Capture the cell that displays the provided text and extract its [X, Y] central coordinate. 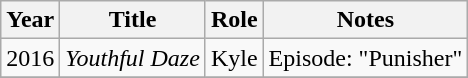
Episode: "Punisher" [366, 58]
Year [30, 20]
Notes [366, 20]
Title [133, 20]
Kyle [234, 58]
2016 [30, 58]
Role [234, 20]
Youthful Daze [133, 58]
